Locate the cell with the specified text and output its [x, y] center coordinate. 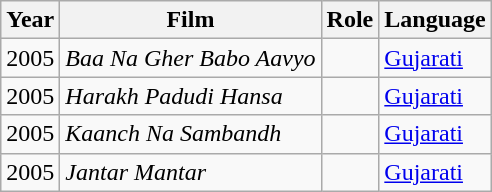
Film [190, 20]
Baa Na Gher Babo Aavyo [190, 58]
Harakh Padudi Hansa [190, 96]
Jantar Mantar [190, 172]
Year [30, 20]
Role [350, 20]
Language [435, 20]
Kaanch Na Sambandh [190, 134]
